Capture the cell that displays the provided text and extract its (x, y) central coordinate. 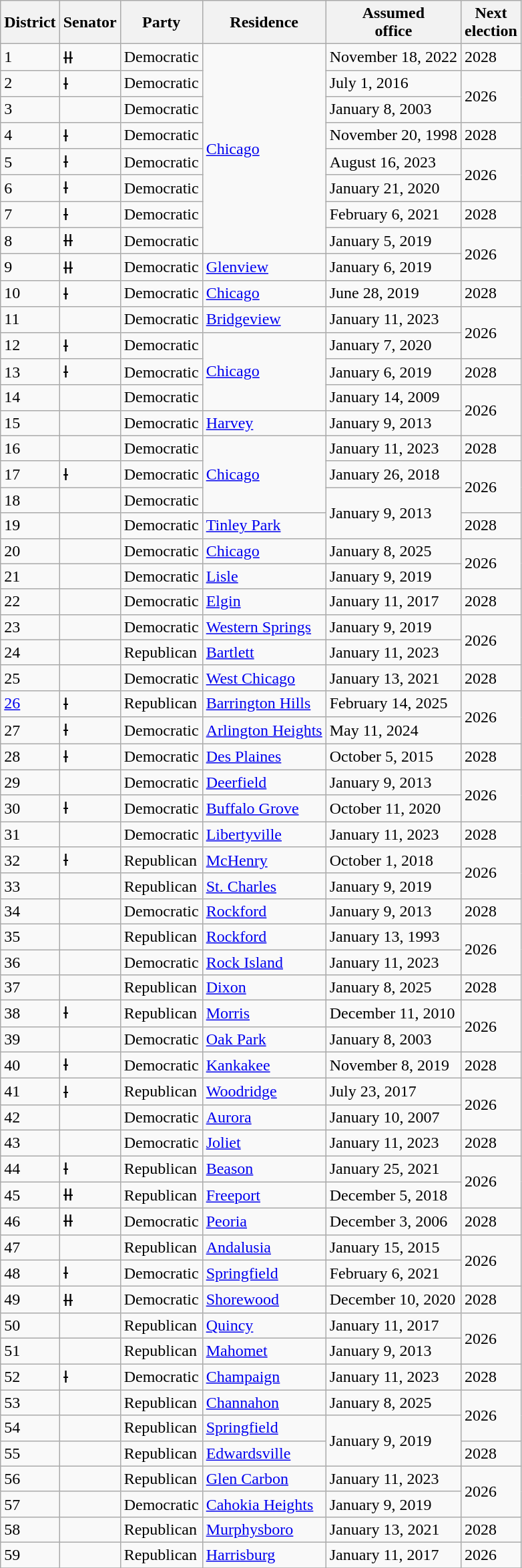
Nextelection (491, 23)
Western Springs (264, 627)
November 18, 2022 (393, 57)
Senator (89, 23)
42 (30, 1117)
Aurora (264, 1117)
January 15, 2015 (393, 1247)
Barrington Hills (264, 704)
44 (30, 1168)
16 (30, 448)
December 10, 2020 (393, 1300)
Oak Park (264, 1039)
Morris (264, 1014)
7 (30, 215)
25 (30, 678)
32 (30, 860)
Buffalo Grove (264, 808)
38 (30, 1014)
Edwardsville (264, 1453)
St. Charles (264, 886)
Elgin (264, 602)
13 (30, 372)
40 (30, 1065)
27 (30, 730)
Libertyville (264, 834)
January 25, 2021 (393, 1168)
Deerfield (264, 782)
48 (30, 1273)
Rock Island (264, 962)
59 (30, 1555)
November 8, 2019 (393, 1065)
37 (30, 988)
July 1, 2016 (393, 83)
Residence (264, 23)
Peoria (264, 1222)
2 (30, 83)
Bridgeview (264, 319)
54 (30, 1428)
31 (30, 834)
Cahokia Heights (264, 1504)
33 (30, 886)
14 (30, 398)
35 (30, 936)
June 28, 2019 (393, 293)
34 (30, 911)
43 (30, 1142)
November 20, 1998 (393, 135)
29 (30, 782)
January 21, 2020 (393, 188)
January 13, 1993 (393, 936)
36 (30, 962)
Beason (264, 1168)
January 5, 2019 (393, 241)
October 11, 2020 (393, 808)
Party (162, 23)
11 (30, 319)
District (30, 23)
Tinley Park (264, 526)
5 (30, 162)
19 (30, 526)
47 (30, 1247)
21 (30, 576)
10 (30, 293)
56 (30, 1479)
February 14, 2025 (393, 704)
January 10, 2007 (393, 1117)
Quincy (264, 1325)
39 (30, 1039)
3 (30, 109)
20 (30, 551)
Shorewood (264, 1300)
18 (30, 500)
4 (30, 135)
January 26, 2018 (393, 474)
Andalusia (264, 1247)
9 (30, 267)
Lisle (264, 576)
49 (30, 1300)
Bartlett (264, 652)
August 16, 2023 (393, 162)
Assumedoffice (393, 23)
Murphysboro (264, 1529)
45 (30, 1195)
6 (30, 188)
December 5, 2018 (393, 1195)
Kankakee (264, 1065)
8 (30, 241)
December 3, 2006 (393, 1222)
51 (30, 1351)
23 (30, 627)
Mahomet (264, 1351)
Harrisburg (264, 1555)
McHenry (264, 860)
24 (30, 652)
15 (30, 423)
Champaign (264, 1377)
December 11, 2010 (393, 1014)
Freeport (264, 1195)
53 (30, 1403)
58 (30, 1529)
Harvey (264, 423)
57 (30, 1504)
17 (30, 474)
Des Plaines (264, 756)
Glen Carbon (264, 1479)
July 23, 2017 (393, 1092)
30 (30, 808)
26 (30, 704)
22 (30, 602)
January 14, 2009 (393, 398)
Dixon (264, 988)
October 5, 2015 (393, 756)
October 1, 2018 (393, 860)
28 (30, 756)
52 (30, 1377)
Channahon (264, 1403)
Woodridge (264, 1092)
50 (30, 1325)
41 (30, 1092)
46 (30, 1222)
12 (30, 345)
1 (30, 57)
Glenview (264, 267)
May 11, 2024 (393, 730)
West Chicago (264, 678)
January 7, 2020 (393, 345)
Joliet (264, 1142)
55 (30, 1453)
Arlington Heights (264, 730)
